Find where the given text appears and provide that cell's center as (x, y) coordinate. 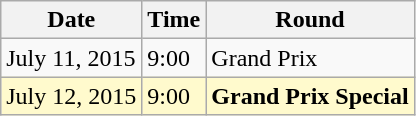
Grand Prix (310, 58)
Grand Prix Special (310, 96)
Date (72, 20)
July 12, 2015 (72, 96)
July 11, 2015 (72, 58)
Time (174, 20)
Round (310, 20)
